For the text-containing cell, return its midpoint in [X, Y] coordinate format. 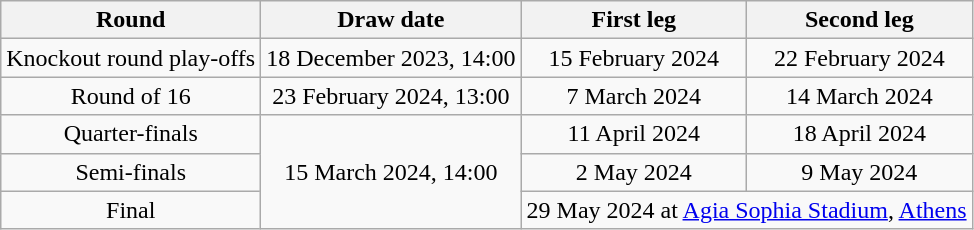
7 March 2024 [634, 96]
Final [131, 210]
Quarter-finals [131, 134]
Semi-finals [131, 172]
First leg [634, 20]
15 March 2024, 14:00 [391, 172]
29 May 2024 at Agia Sophia Stadium, Athens [746, 210]
14 March 2024 [860, 96]
Second leg [860, 20]
Draw date [391, 20]
15 February 2024 [634, 58]
22 February 2024 [860, 58]
11 April 2024 [634, 134]
Round of 16 [131, 96]
2 May 2024 [634, 172]
18 December 2023, 14:00 [391, 58]
9 May 2024 [860, 172]
18 April 2024 [860, 134]
Knockout round play-offs [131, 58]
23 February 2024, 13:00 [391, 96]
Round [131, 20]
